Capture the cell that displays the provided text and extract its [X, Y] central coordinate. 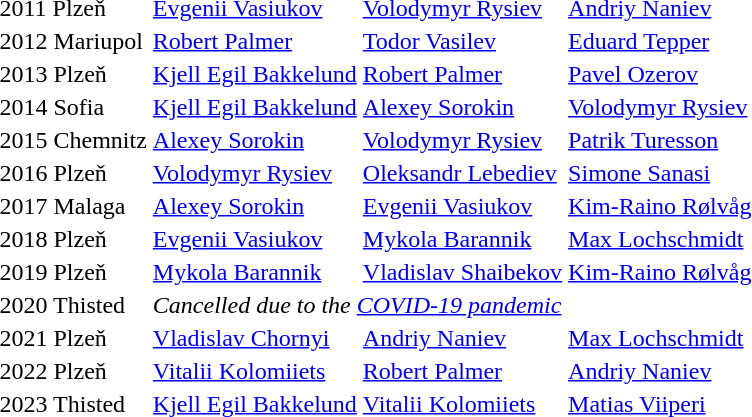
Andriy Naniev [462, 338]
Vladislav Shaibekov [462, 272]
Vladislav Chornyi [254, 338]
Todor Vasilev [462, 41]
Vitalii Kolomiiets [254, 371]
Oleksandr Lebediev [462, 173]
